Scan for the cell matching the given text and deliver its (X, Y) coordinate at center. 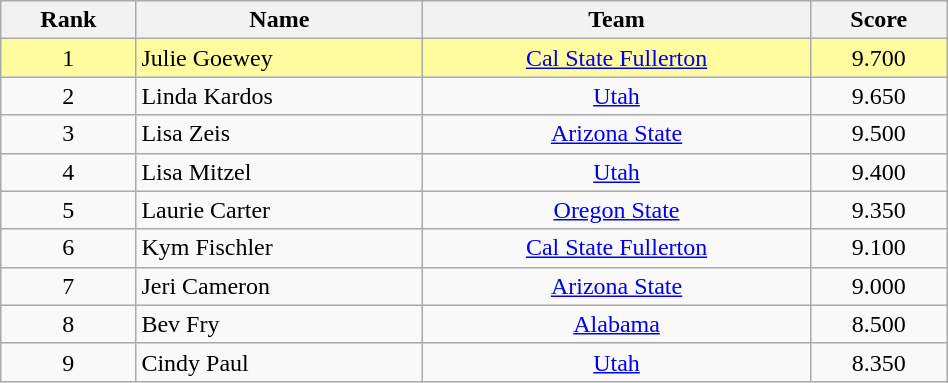
8.500 (878, 324)
Lisa Mitzel (280, 172)
Bev Fry (280, 324)
6 (68, 248)
Team (617, 20)
9.650 (878, 96)
7 (68, 286)
Name (280, 20)
Jeri Cameron (280, 286)
9.500 (878, 134)
9.400 (878, 172)
5 (68, 210)
Lisa Zeis (280, 134)
8 (68, 324)
9.000 (878, 286)
9 (68, 362)
Kym Fischler (280, 248)
Linda Kardos (280, 96)
Cindy Paul (280, 362)
Laurie Carter (280, 210)
Julie Goewey (280, 58)
3 (68, 134)
1 (68, 58)
2 (68, 96)
Rank (68, 20)
8.350 (878, 362)
Alabama (617, 324)
9.700 (878, 58)
Score (878, 20)
4 (68, 172)
Oregon State (617, 210)
9.350 (878, 210)
9.100 (878, 248)
